Capture the cell that displays the provided text and extract its [X, Y] central coordinate. 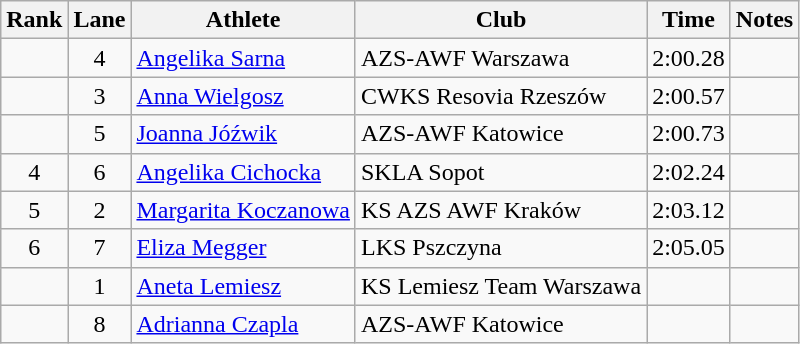
Anna Wielgosz [244, 96]
2:00.28 [689, 58]
2 [100, 210]
2:02.24 [689, 172]
7 [100, 248]
2:00.73 [689, 134]
Lane [100, 20]
Notes [764, 20]
Angelika Cichocka [244, 172]
Margarita Koczanowa [244, 210]
CWKS Resovia Rzeszów [500, 96]
Club [500, 20]
KS Lemiesz Team Warszawa [500, 286]
Adrianna Czapla [244, 324]
3 [100, 96]
2:03.12 [689, 210]
2:00.57 [689, 96]
SKLA Sopot [500, 172]
Joanna Jóźwik [244, 134]
Athlete [244, 20]
LKS Pszczyna [500, 248]
Angelika Sarna [244, 58]
Time [689, 20]
AZS-AWF Warszawa [500, 58]
KS AZS AWF Kraków [500, 210]
8 [100, 324]
Eliza Megger [244, 248]
2:05.05 [689, 248]
Aneta Lemiesz [244, 286]
1 [100, 286]
Rank [34, 20]
